Scan for the cell matching the given text and deliver its (X, Y) coordinate at center. 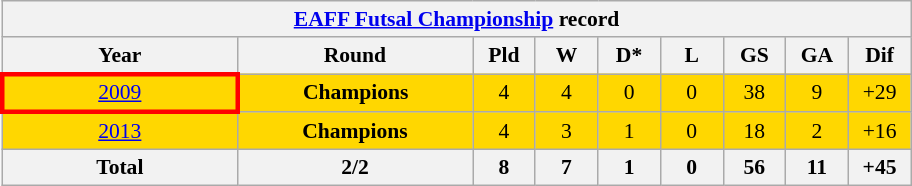
GS (754, 56)
2/2 (354, 168)
Pld (504, 56)
38 (754, 94)
Total (120, 168)
11 (818, 168)
+16 (880, 132)
2013 (120, 132)
EAFF Futsal Championship record (456, 19)
56 (754, 168)
W (566, 56)
2009 (120, 94)
Dif (880, 56)
+45 (880, 168)
2 (818, 132)
D* (630, 56)
8 (504, 168)
Round (354, 56)
L (692, 56)
3 (566, 132)
18 (754, 132)
Year (120, 56)
9 (818, 94)
+29 (880, 94)
GA (818, 56)
7 (566, 168)
